Output the (X, Y) coordinate of the center of the cell containing the given text.  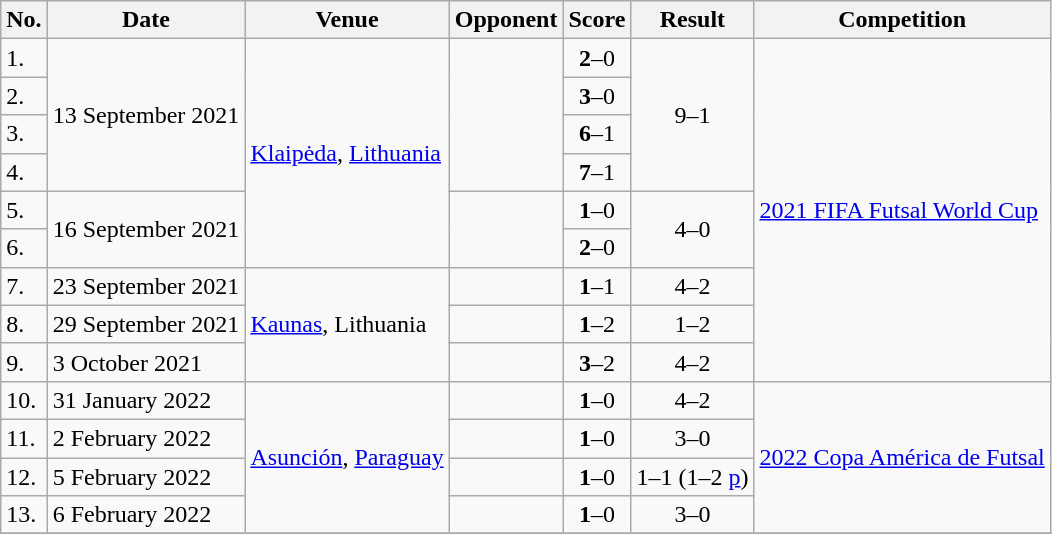
13 September 2021 (146, 115)
9–1 (692, 115)
6 February 2022 (146, 515)
31 January 2022 (146, 400)
11. (24, 438)
No. (24, 20)
4. (24, 172)
3–2 (597, 362)
Date (146, 20)
2 February 2022 (146, 438)
6–1 (597, 134)
2. (24, 96)
Klaipėda, Lithuania (347, 153)
Competition (902, 20)
5. (24, 210)
Kaunas, Lithuania (347, 324)
16 September 2021 (146, 229)
3. (24, 134)
8. (24, 324)
12. (24, 477)
1–1 (597, 286)
Venue (347, 20)
7–1 (597, 172)
Result (692, 20)
6. (24, 248)
Score (597, 20)
9. (24, 362)
2021 FIFA Futsal World Cup (902, 210)
3 October 2021 (146, 362)
Asunción, Paraguay (347, 457)
10. (24, 400)
1. (24, 58)
7. (24, 286)
Opponent (506, 20)
2022 Copa América de Futsal (902, 457)
29 September 2021 (146, 324)
13. (24, 515)
23 September 2021 (146, 286)
5 February 2022 (146, 477)
4–0 (692, 229)
1–1 (1–2 p) (692, 477)
